Output the (X, Y) coordinate of the center of the cell containing the given text.  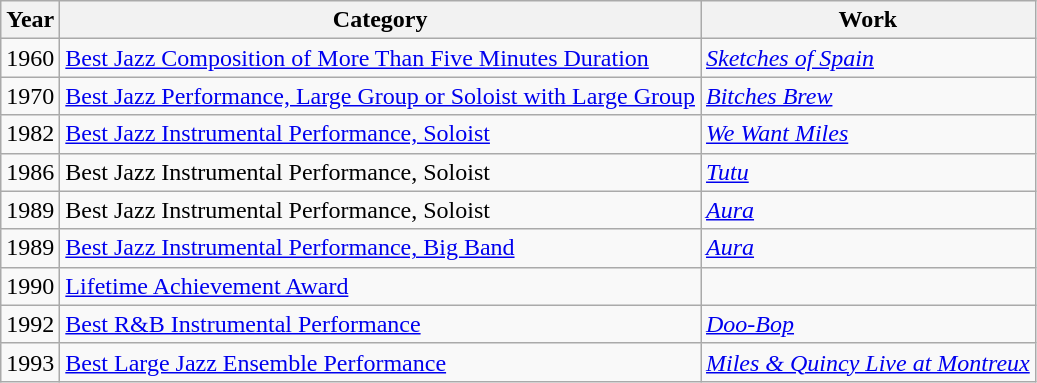
Sketches of Spain (868, 58)
Best Large Jazz Ensemble Performance (380, 362)
Best Jazz Composition of More Than Five Minutes Duration (380, 58)
Category (380, 20)
Doo-Bop (868, 324)
1986 (30, 172)
Year (30, 20)
Tutu (868, 172)
We Want Miles (868, 134)
1960 (30, 58)
1992 (30, 324)
Miles & Quincy Live at Montreux (868, 362)
Lifetime Achievement Award (380, 286)
Best Jazz Instrumental Performance, Big Band (380, 248)
Work (868, 20)
1970 (30, 96)
Bitches Brew (868, 96)
1990 (30, 286)
Best R&B Instrumental Performance (380, 324)
1982 (30, 134)
1993 (30, 362)
Best Jazz Performance, Large Group or Soloist with Large Group (380, 96)
